Pinpoint the cell where the given text exists, returning its [X, Y] midpoint coordinate. 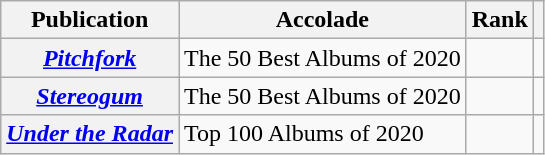
Pitchfork [90, 58]
Rank [500, 20]
Stereogum [90, 96]
Publication [90, 20]
Under the Radar [90, 134]
Accolade [322, 20]
Top 100 Albums of 2020 [322, 134]
